Output the (X, Y) coordinate of the center of the cell containing the given text.  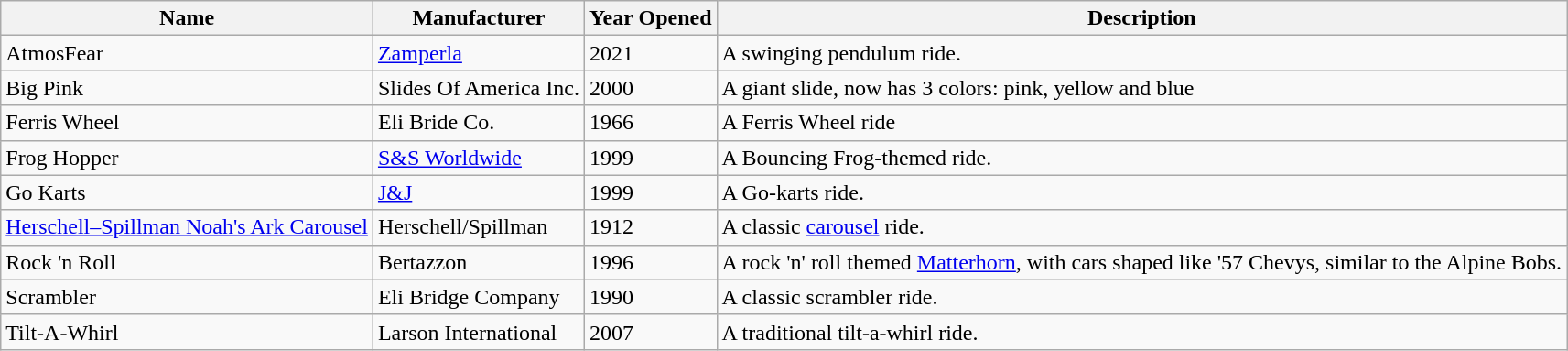
Name (187, 18)
S&S Worldwide (478, 158)
Year Opened (650, 18)
Frog Hopper (187, 158)
Big Pink (187, 88)
Manufacturer (478, 18)
Bertazzon (478, 262)
Eli Bridge Company (478, 297)
A Ferris Wheel ride (1142, 123)
A classic carousel ride. (1142, 227)
Scrambler (187, 297)
Rock 'n Roll (187, 262)
2021 (650, 53)
A swinging pendulum ride. (1142, 53)
J&J (478, 192)
Herschell–Spillman Noah's Ark Carousel (187, 227)
A Go-karts ride. (1142, 192)
1912 (650, 227)
Tilt-A-Whirl (187, 332)
Description (1142, 18)
Eli Bride Co. (478, 123)
A traditional tilt-a-whirl ride. (1142, 332)
2000 (650, 88)
1990 (650, 297)
Herschell/Spillman (478, 227)
Ferris Wheel (187, 123)
A classic scrambler ride. (1142, 297)
2007 (650, 332)
Go Karts (187, 192)
Zamperla (478, 53)
Slides Of America Inc. (478, 88)
A rock 'n' roll themed Matterhorn, with cars shaped like '57 Chevys, similar to the Alpine Bobs. (1142, 262)
A Bouncing Frog-themed ride. (1142, 158)
1996 (650, 262)
Larson International (478, 332)
1966 (650, 123)
AtmosFear (187, 53)
A giant slide, now has 3 colors: pink, yellow and blue (1142, 88)
